Return [X, Y] of the center of cell containing provided text 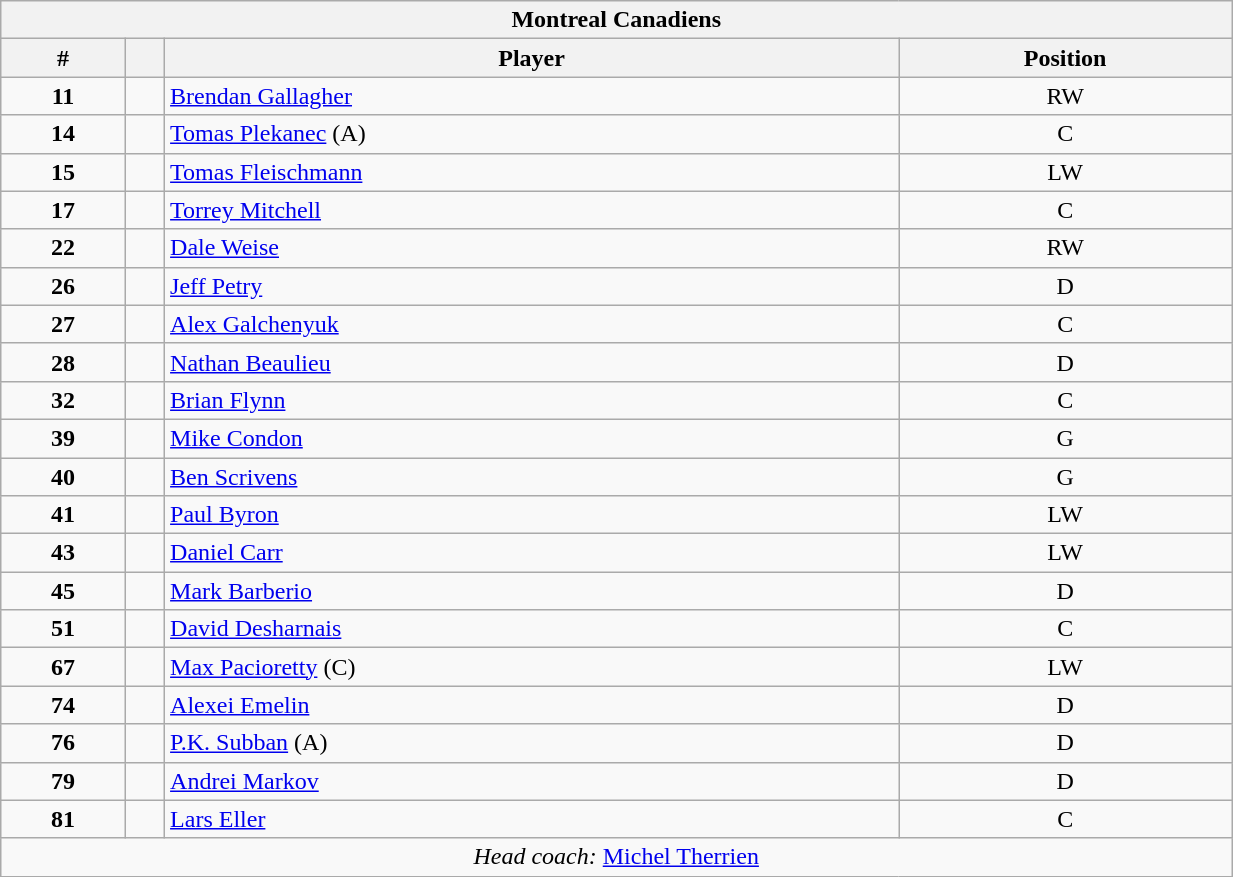
Tomas Plekanec (A) [532, 134]
32 [64, 400]
43 [64, 553]
15 [64, 172]
17 [64, 210]
Nathan Beaulieu [532, 362]
Alex Galchenyuk [532, 324]
81 [64, 819]
45 [64, 591]
14 [64, 134]
Tomas Fleischmann [532, 172]
41 [64, 515]
Mark Barberio [532, 591]
51 [64, 629]
11 [64, 96]
79 [64, 781]
67 [64, 667]
40 [64, 477]
74 [64, 705]
39 [64, 438]
Lars Eller [532, 819]
P.K. Subban (A) [532, 743]
Paul Byron [532, 515]
76 [64, 743]
Andrei Markov [532, 781]
Jeff Petry [532, 286]
Montreal Canadiens [616, 20]
Ben Scrivens [532, 477]
Daniel Carr [532, 553]
26 [64, 286]
Brian Flynn [532, 400]
# [64, 58]
27 [64, 324]
Alexei Emelin [532, 705]
Torrey Mitchell [532, 210]
28 [64, 362]
Mike Condon [532, 438]
David Desharnais [532, 629]
Head coach: Michel Therrien [616, 857]
22 [64, 248]
Brendan Gallagher [532, 96]
Position [1066, 58]
Player [532, 58]
Max Pacioretty (C) [532, 667]
Dale Weise [532, 248]
